Pinpoint the cell where the given text exists, returning its (X, Y) midpoint coordinate. 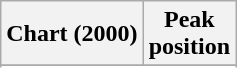
Chart (2000) (72, 34)
Peakposition (189, 34)
